Capture the cell that displays the provided text and extract its [x, y] central coordinate. 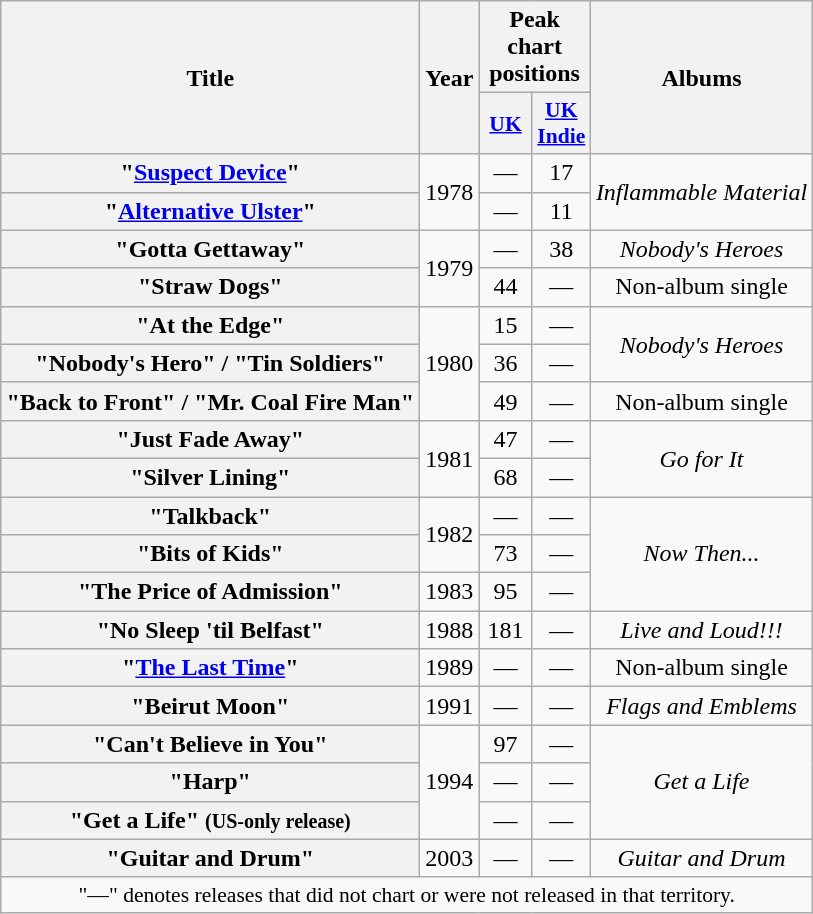
Albums [701, 78]
"Bits of Kids" [210, 554]
"No Sleep 'til Belfast" [210, 630]
1988 [450, 630]
44 [506, 287]
1979 [450, 268]
11 [561, 211]
1978 [450, 192]
73 [506, 554]
"Can't Believe in You" [210, 744]
"At the Edge" [210, 325]
"Gotta Gettaway" [210, 249]
"Just Fade Away" [210, 439]
"The Price of Admission" [210, 592]
"Harp" [210, 782]
1982 [450, 534]
Flags and Emblems [701, 706]
1983 [450, 592]
"Silver Lining" [210, 477]
"Straw Dogs" [210, 287]
1991 [450, 706]
15 [506, 325]
"Alternative Ulster" [210, 211]
Go for It [701, 458]
UK [506, 124]
"Guitar and Drum" [210, 858]
UK Indie [561, 124]
Peak chart positions [534, 47]
"Beirut Moon" [210, 706]
Title [210, 78]
49 [506, 401]
97 [506, 744]
1994 [450, 782]
"Back to Front" / "Mr. Coal Fire Man" [210, 401]
36 [506, 363]
38 [561, 249]
Guitar and Drum [701, 858]
95 [506, 592]
Live and Loud!!! [701, 630]
"The Last Time" [210, 668]
"Nobody's Hero" / "Tin Soldiers" [210, 363]
17 [561, 173]
1981 [450, 458]
"—" denotes releases that did not chart or were not released in that territory. [407, 895]
"Talkback" [210, 515]
68 [506, 477]
"Get a Life" (US-only release) [210, 820]
Year [450, 78]
1980 [450, 363]
47 [506, 439]
1989 [450, 668]
Inflammable Material [701, 192]
"Suspect Device" [210, 173]
Get a Life [701, 782]
Now Then... [701, 553]
2003 [450, 858]
181 [506, 630]
